Search for the cell housing the specified text and yield its [x, y] center coordinate. 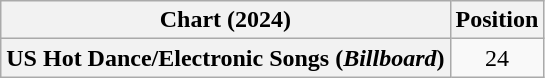
Chart (2024) [226, 20]
24 [497, 58]
Position [497, 20]
US Hot Dance/Electronic Songs (Billboard) [226, 58]
